Return [X, Y] of the center of cell containing provided text 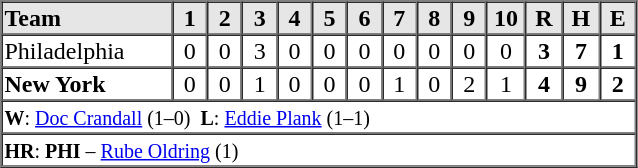
10 [506, 18]
5 [330, 18]
W: Doc Crandall (1–0) L: Eddie Plank (1–1) [319, 116]
E [618, 18]
New York [88, 84]
8 [434, 18]
6 [364, 18]
Team [88, 18]
HR: PHI – Rube Oldring (1) [319, 150]
H [580, 18]
R [544, 18]
Philadelphia [88, 50]
